Search for the cell housing the specified text and yield its (X, Y) center coordinate. 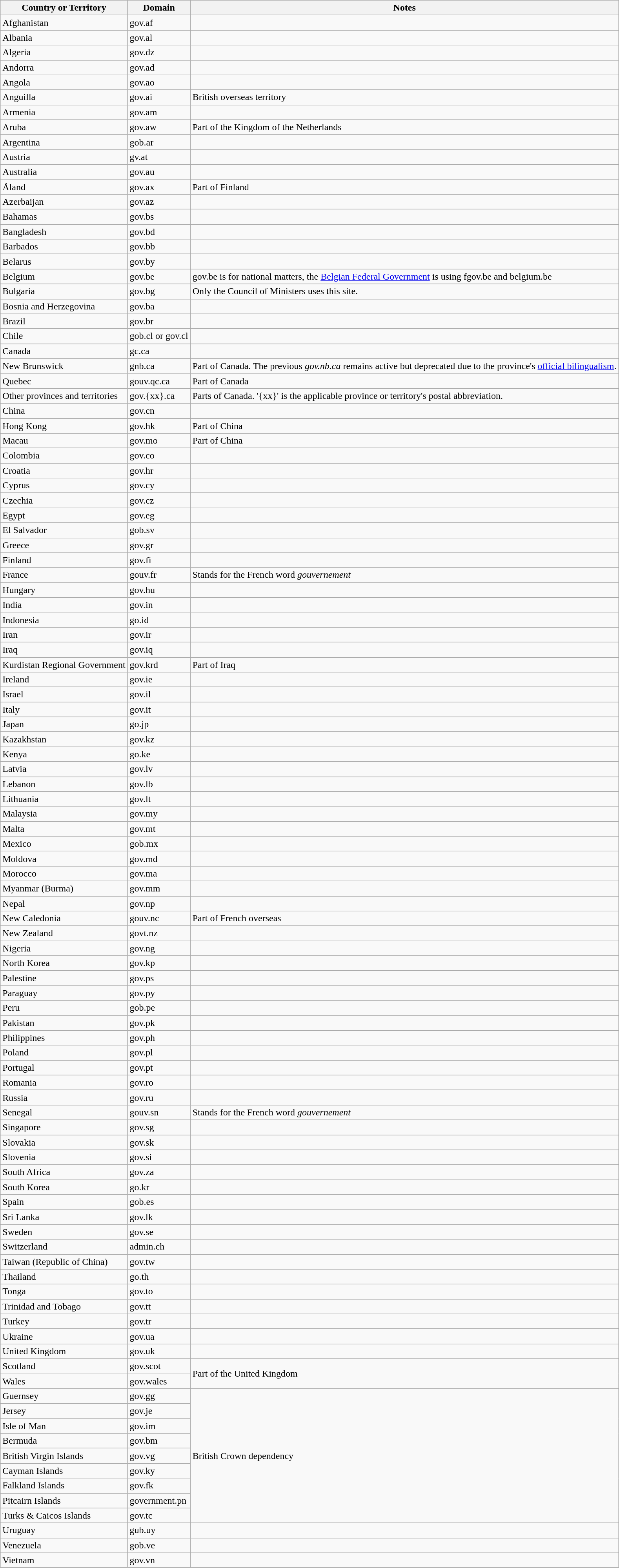
gov.lv (159, 769)
Spain (64, 1202)
gov.krd (159, 665)
Country or Territory (64, 8)
North Korea (64, 963)
Poland (64, 1053)
gov.ad (159, 67)
gob.ve (159, 1545)
Belgium (64, 276)
Indonesia (64, 620)
gov.ro (159, 1082)
Part of French overseas (404, 919)
Afghanistan (64, 23)
gov.bs (159, 217)
gov.sg (159, 1127)
El Salvador (64, 530)
gov.eg (159, 515)
gov.pl (159, 1053)
Israel (64, 695)
Bosnia and Herzegovina (64, 306)
Ukraine (64, 1336)
gov.cn (159, 411)
gov.al (159, 38)
gov.ba (159, 306)
Sweden (64, 1232)
gov.je (159, 1411)
admin.ch (159, 1247)
gob.mx (159, 844)
Hong Kong (64, 426)
Trinidad and Tobago (64, 1306)
Kurdistan Regional Government (64, 665)
Austria (64, 157)
gov.fk (159, 1486)
Morocco (64, 873)
gov.ph (159, 1038)
Portugal (64, 1068)
gov.kp (159, 963)
gov.af (159, 23)
gov.ky (159, 1471)
Italy (64, 709)
gov.hu (159, 590)
gov.ao (159, 82)
gov.by (159, 262)
Pakistan (64, 1023)
New Caledonia (64, 919)
Switzerland (64, 1247)
South Africa (64, 1172)
gov.cy (159, 486)
Philippines (64, 1038)
Malaysia (64, 814)
gov.il (159, 695)
gov.za (159, 1172)
Only the Council of Ministers uses this site. (404, 291)
go.id (159, 620)
Azerbaijan (64, 202)
go.th (159, 1277)
Thailand (64, 1277)
Senegal (64, 1112)
gov.lb (159, 784)
gov.kz (159, 739)
gov.md (159, 859)
gov.tc (159, 1515)
British Virgin Islands (64, 1456)
Part of the United Kingdom (404, 1373)
Latvia (64, 769)
Australia (64, 172)
gov.ng (159, 948)
Algeria (64, 53)
gob.cl or gov.cl (159, 336)
gov.my (159, 814)
gov.br (159, 321)
British overseas territory (404, 97)
Nepal (64, 903)
Canada (64, 351)
Kazakhstan (64, 739)
gov.ai (159, 97)
gov.pk (159, 1023)
Turks & Caicos Islands (64, 1515)
Cayman Islands (64, 1471)
gov.ie (159, 680)
Armenia (64, 112)
Venezuela (64, 1545)
gov.bd (159, 232)
New Zealand (64, 933)
gov.pt (159, 1068)
gub.uy (159, 1530)
gov.az (159, 202)
Iran (64, 635)
South Korea (64, 1187)
gov.iq (159, 649)
Colombia (64, 456)
Tonga (64, 1292)
Romania (64, 1082)
Egypt (64, 515)
gov.si (159, 1157)
gov.aw (159, 127)
New Brunswick (64, 366)
gov.sk (159, 1142)
Brazil (64, 321)
gv.at (159, 157)
gov.hr (159, 471)
gov.ru (159, 1097)
gov.im (159, 1426)
Mexico (64, 844)
Singapore (64, 1127)
gouv.nc (159, 919)
Parts of Canada. '{xx}' is the applicable province or territory's postal abbreviation. (404, 396)
gov.lt (159, 799)
Isle of Man (64, 1426)
gov.co (159, 456)
govt.nz (159, 933)
gov.ua (159, 1336)
Myanmar (Burma) (64, 888)
Sri Lanka (64, 1217)
gov.bg (159, 291)
gov.wales (159, 1381)
Cyprus (64, 486)
gov.scot (159, 1366)
gov.fi (159, 560)
Malta (64, 829)
go.kr (159, 1187)
gov.ax (159, 187)
Falkland Islands (64, 1486)
China (64, 411)
go.jp (159, 724)
Croatia (64, 471)
Finland (64, 560)
Iraq (64, 649)
gov.{xx}.ca (159, 396)
go.ke (159, 754)
gov.in (159, 605)
United Kingdom (64, 1351)
gov.ma (159, 873)
Bulgaria (64, 291)
India (64, 605)
gov.dz (159, 53)
gov.cz (159, 500)
Part of Iraq (404, 665)
Lebanon (64, 784)
gov.lk (159, 1217)
Russia (64, 1097)
Macau (64, 441)
gouv.qc.ca (159, 381)
Part of Canada (404, 381)
Nigeria (64, 948)
Palestine (64, 978)
gov.py (159, 993)
gov.au (159, 172)
Turkey (64, 1321)
gov.be is for national matters, the Belgian Federal Government is using fgov.be and belgium.be (404, 276)
gov.np (159, 903)
gob.sv (159, 530)
gov.uk (159, 1351)
gov.mo (159, 441)
gob.ar (159, 142)
Uruguay (64, 1530)
Argentina (64, 142)
gov.mm (159, 888)
gov.vn (159, 1560)
Bangladesh (64, 232)
gov.to (159, 1292)
Peru (64, 1008)
gov.bb (159, 247)
gov.se (159, 1232)
gob.pe (159, 1008)
British Crown dependency (404, 1456)
Part of the Kingdom of the Netherlands (404, 127)
gov.it (159, 709)
Wales (64, 1381)
gc.ca (159, 351)
France (64, 575)
Pitcairn Islands (64, 1501)
Scotland (64, 1366)
gov.hk (159, 426)
Domain (159, 8)
gov.bm (159, 1441)
gov.ps (159, 978)
Lithuania (64, 799)
Other provinces and territories (64, 396)
gouv.fr (159, 575)
Andorra (64, 67)
Moldova (64, 859)
gouv.sn (159, 1112)
gov.vg (159, 1456)
gnb.ca (159, 366)
Kenya (64, 754)
Slovakia (64, 1142)
Part of Canada. The previous gov.nb.ca remains active but deprecated due to the province's official bilingualism. (404, 366)
Notes (404, 8)
gov.mt (159, 829)
Guernsey (64, 1396)
Part of Finland (404, 187)
Czechia (64, 500)
gov.am (159, 112)
Japan (64, 724)
Angola (64, 82)
gov.tr (159, 1321)
gob.es (159, 1202)
Belarus (64, 262)
gov.tw (159, 1262)
Greece (64, 545)
Anguilla (64, 97)
Bermuda (64, 1441)
Ireland (64, 680)
gov.ir (159, 635)
Taiwan (Republic of China) (64, 1262)
gov.gg (159, 1396)
Slovenia (64, 1157)
Åland (64, 187)
Paraguay (64, 993)
Chile (64, 336)
Quebec (64, 381)
government.pn (159, 1501)
gov.be (159, 276)
Barbados (64, 247)
Jersey (64, 1411)
gov.tt (159, 1306)
Aruba (64, 127)
Albania (64, 38)
Bahamas (64, 217)
Hungary (64, 590)
Vietnam (64, 1560)
gov.gr (159, 545)
